Find where the given text appears and provide that cell's center as (X, Y) coordinate. 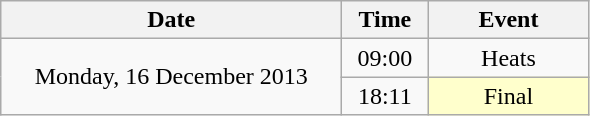
Date (172, 20)
Time (385, 20)
Heats (508, 58)
Event (508, 20)
18:11 (385, 96)
Final (508, 96)
09:00 (385, 58)
Monday, 16 December 2013 (172, 77)
